Search for the cell housing the specified text and yield its (X, Y) center coordinate. 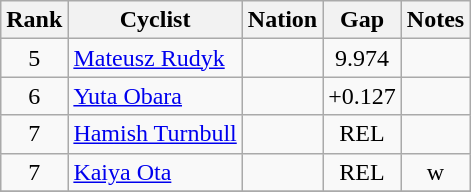
Cyclist (155, 20)
9.974 (362, 58)
Yuta Obara (155, 96)
Notes (435, 20)
+0.127 (362, 96)
Rank (34, 20)
Nation (282, 20)
Gap (362, 20)
5 (34, 58)
Hamish Turnbull (155, 134)
Kaiya Ota (155, 172)
w (435, 172)
Mateusz Rudyk (155, 58)
6 (34, 96)
